Pinpoint the cell where the given text exists, returning its [X, Y] midpoint coordinate. 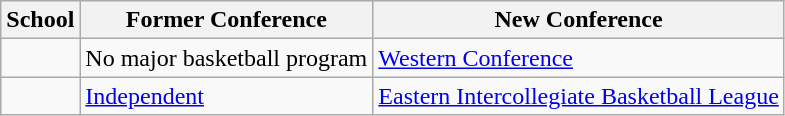
New Conference [579, 20]
School [40, 20]
Western Conference [579, 58]
Former Conference [226, 20]
Independent [226, 96]
No major basketball program [226, 58]
Eastern Intercollegiate Basketball League [579, 96]
